Return [X, Y] of the center of cell containing provided text 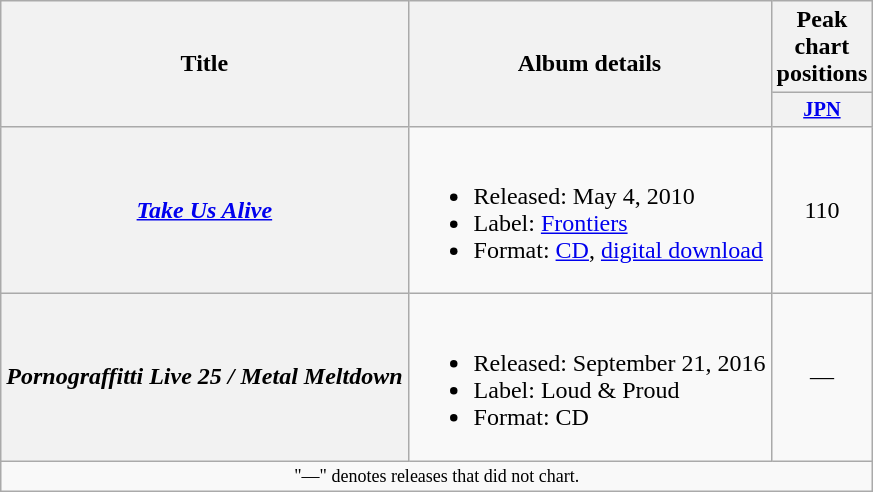
JPN [822, 110]
Take Us Alive [204, 210]
— [822, 378]
Released: May 4, 2010Label: FrontiersFormat: CD, digital download [590, 210]
Released: September 21, 2016Label: Loud & ProudFormat: CD [590, 378]
"—" denotes releases that did not chart. [437, 476]
110 [822, 210]
Pornograffitti Live 25 / Metal Meltdown [204, 378]
Peak chart positions [822, 47]
Album details [590, 64]
Title [204, 64]
